Search for the cell housing the specified text and yield its (x, y) center coordinate. 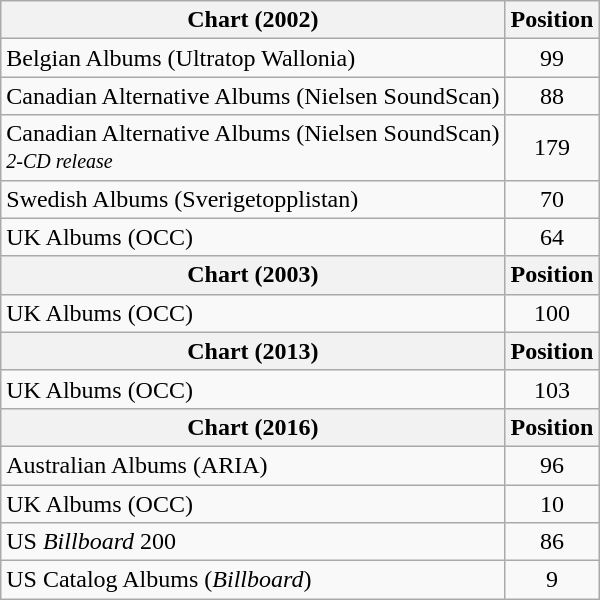
70 (552, 199)
Chart (2013) (253, 351)
64 (552, 237)
88 (552, 96)
10 (552, 503)
Canadian Alternative Albums (Nielsen SoundScan) (253, 96)
US Billboard 200 (253, 542)
Chart (2003) (253, 275)
100 (552, 313)
Australian Albums (ARIA) (253, 465)
99 (552, 58)
179 (552, 148)
9 (552, 580)
Chart (2002) (253, 20)
Belgian Albums (Ultratop Wallonia) (253, 58)
86 (552, 542)
US Catalog Albums (Billboard) (253, 580)
Chart (2016) (253, 427)
Canadian Alternative Albums (Nielsen SoundScan)2-CD release (253, 148)
103 (552, 389)
96 (552, 465)
Swedish Albums (Sverigetopplistan) (253, 199)
